Detect which cell encompasses the target text, then output its [x, y] center coordinate. 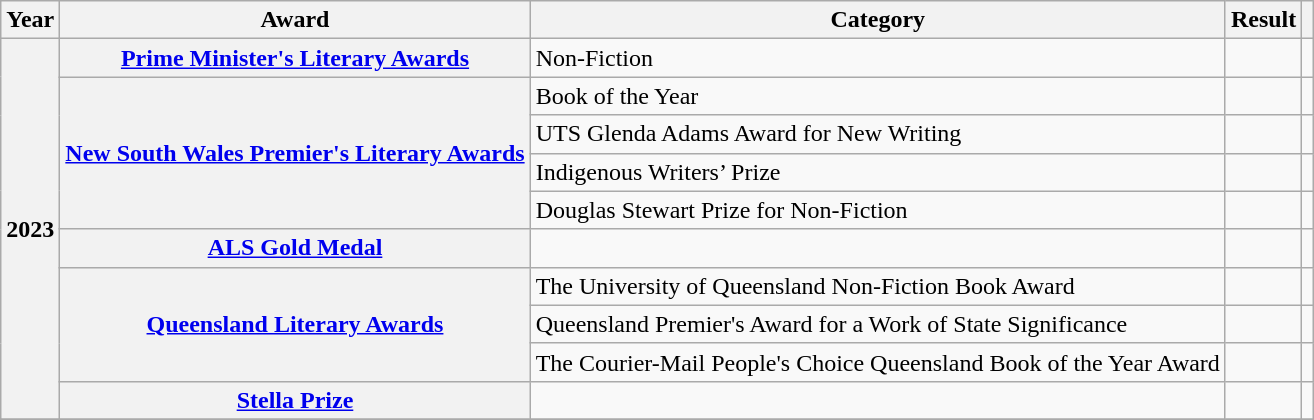
Non-Fiction [878, 58]
New South Wales Premier's Literary Awards [295, 153]
UTS Glenda Adams Award for New Writing [878, 134]
The University of Queensland Non-Fiction Book Award [878, 286]
Book of the Year [878, 96]
Year [30, 20]
Award [295, 20]
The Courier-Mail People's Choice Queensland Book of the Year Award [878, 362]
Queensland Literary Awards [295, 324]
Category [878, 20]
Queensland Premier's Award for a Work of State Significance [878, 324]
Indigenous Writers’ Prize [878, 172]
ALS Gold Medal [295, 248]
2023 [30, 230]
Prime Minister's Literary Awards [295, 58]
Douglas Stewart Prize for Non-Fiction [878, 210]
Result [1263, 20]
Stella Prize [295, 400]
